Pinpoint the cell where the given text exists, returning its (X, Y) midpoint coordinate. 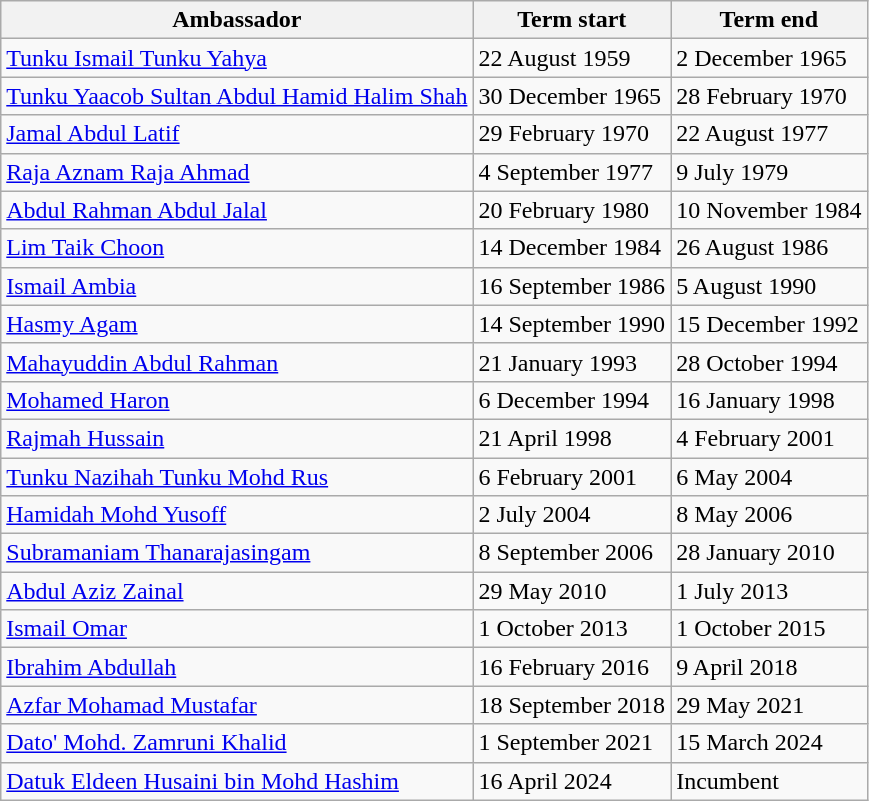
Tunku Yaacob Sultan Abdul Hamid Halim Shah (237, 96)
6 May 2004 (769, 477)
18 September 2018 (572, 705)
Mahayuddin Abdul Rahman (237, 362)
Mohamed Haron (237, 400)
21 April 1998 (572, 438)
2 July 2004 (572, 515)
9 July 1979 (769, 172)
6 December 1994 (572, 400)
4 September 1977 (572, 172)
1 July 2013 (769, 591)
Abdul Aziz Zainal (237, 591)
Ambassador (237, 20)
29 May 2021 (769, 705)
Abdul Rahman Abdul Jalal (237, 210)
16 February 2016 (572, 667)
22 August 1977 (769, 134)
Term end (769, 20)
2 December 1965 (769, 58)
Azfar Mohamad Mustafar (237, 705)
20 February 1980 (572, 210)
1 October 2015 (769, 629)
Rajmah Hussain (237, 438)
15 March 2024 (769, 743)
Lim Taik Choon (237, 248)
Dato' Mohd. Zamruni Khalid (237, 743)
29 May 2010 (572, 591)
Raja Aznam Raja Ahmad (237, 172)
9 April 2018 (769, 667)
Hamidah Mohd Yusoff (237, 515)
4 February 2001 (769, 438)
5 August 1990 (769, 286)
29 February 1970 (572, 134)
8 September 2006 (572, 553)
1 October 2013 (572, 629)
21 January 1993 (572, 362)
26 August 1986 (769, 248)
Subramaniam Thanarajasingam (237, 553)
Ismail Omar (237, 629)
Hasmy Agam (237, 324)
22 August 1959 (572, 58)
Term start (572, 20)
28 October 1994 (769, 362)
6 February 2001 (572, 477)
15 December 1992 (769, 324)
28 January 2010 (769, 553)
28 February 1970 (769, 96)
16 September 1986 (572, 286)
1 September 2021 (572, 743)
16 April 2024 (572, 781)
Tunku Ismail Tunku Yahya (237, 58)
16 January 1998 (769, 400)
Jamal Abdul Latif (237, 134)
14 December 1984 (572, 248)
8 May 2006 (769, 515)
Ibrahim Abdullah (237, 667)
30 December 1965 (572, 96)
10 November 1984 (769, 210)
Tunku Nazihah Tunku Mohd Rus (237, 477)
14 September 1990 (572, 324)
Datuk Eldeen Husaini bin Mohd Hashim (237, 781)
Ismail Ambia (237, 286)
Incumbent (769, 781)
